For the text-containing cell, return its midpoint in (x, y) coordinate format. 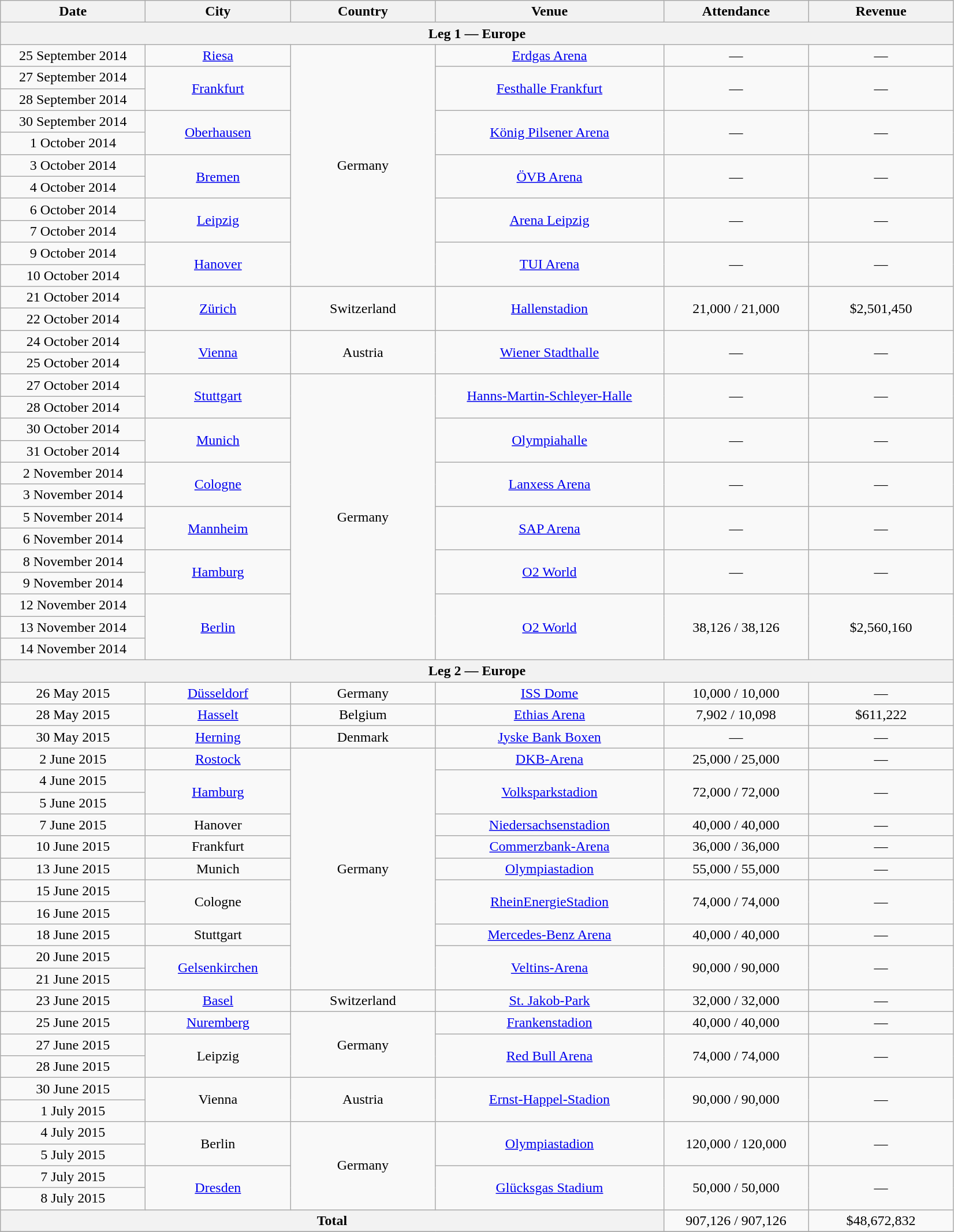
25 September 2014 (73, 55)
Düsseldorf (218, 693)
20 June 2015 (73, 956)
$2,501,450 (881, 308)
Leg 2 — Europe (477, 671)
4 October 2014 (73, 187)
31 October 2014 (73, 451)
3 November 2014 (73, 495)
Volksparkstadion (550, 792)
6 October 2014 (73, 209)
Venue (550, 12)
Bremen (218, 176)
7 June 2015 (73, 825)
König Pilsener Arena (550, 132)
Zürich (218, 308)
15 June 2015 (73, 891)
25 June 2015 (73, 1023)
Ernst-Happel-Stadion (550, 1100)
Glücksgas Stadium (550, 1188)
36,000 / 36,000 (736, 847)
Leg 1 — Europe (477, 34)
Erdgas Arena (550, 55)
5 November 2014 (73, 517)
Mercedes-Benz Arena (550, 935)
7,902 / 10,098 (736, 715)
27 June 2015 (73, 1045)
38,126 / 38,126 (736, 627)
28 October 2014 (73, 407)
City (218, 12)
2 June 2015 (73, 759)
Attendance (736, 12)
Hasselt (218, 715)
27 October 2014 (73, 385)
Total (332, 1220)
Riesa (218, 55)
ÖVB Arena (550, 176)
8 July 2015 (73, 1198)
RheinEnergieStadion (550, 902)
28 September 2014 (73, 99)
23 June 2015 (73, 1001)
Frankenstadion (550, 1023)
Gelsenkirchen (218, 967)
Revenue (881, 12)
Date (73, 12)
30 October 2014 (73, 429)
$611,222 (881, 715)
13 November 2014 (73, 627)
14 November 2014 (73, 649)
Oberhausen (218, 132)
30 May 2015 (73, 737)
21 June 2015 (73, 979)
Belgium (363, 715)
120,000 / 120,000 (736, 1144)
Mannheim (218, 528)
1 July 2015 (73, 1111)
22 October 2014 (73, 319)
24 October 2014 (73, 341)
$48,672,832 (881, 1220)
4 June 2015 (73, 781)
907,126 / 907,126 (736, 1220)
26 May 2015 (73, 693)
Basel (218, 1001)
Jyske Bank Boxen (550, 737)
Arena Leipzig (550, 220)
DKB-Arena (550, 759)
3 October 2014 (73, 165)
Wiener Stadthalle (550, 352)
18 June 2015 (73, 935)
27 September 2014 (73, 77)
Ethias Arena (550, 715)
Country (363, 12)
5 July 2015 (73, 1155)
4 July 2015 (73, 1133)
Rostock (218, 759)
28 June 2015 (73, 1067)
30 September 2014 (73, 121)
Hanns-Martin-Schleyer-Halle (550, 396)
7 July 2015 (73, 1177)
Dresden (218, 1188)
Denmark (363, 737)
9 November 2014 (73, 583)
6 November 2014 (73, 539)
5 June 2015 (73, 803)
10 October 2014 (73, 276)
30 June 2015 (73, 1089)
16 June 2015 (73, 913)
13 June 2015 (73, 869)
Hallenstadion (550, 308)
10 June 2015 (73, 847)
SAP Arena (550, 528)
72,000 / 72,000 (736, 792)
21,000 / 21,000 (736, 308)
ISS Dome (550, 693)
Commerzbank-Arena (550, 847)
TUI Arena (550, 264)
1 October 2014 (73, 143)
St. Jakob-Park (550, 1001)
28 May 2015 (73, 715)
Red Bull Arena (550, 1056)
9 October 2014 (73, 253)
Niedersachsenstadion (550, 825)
50,000 / 50,000 (736, 1188)
Nuremberg (218, 1023)
2 November 2014 (73, 473)
25 October 2014 (73, 363)
12 November 2014 (73, 605)
$2,560,160 (881, 627)
Festhalle Frankfurt (550, 88)
Herning (218, 737)
Lanxess Arena (550, 484)
55,000 / 55,000 (736, 869)
Veltins-Arena (550, 967)
21 October 2014 (73, 297)
8 November 2014 (73, 561)
32,000 / 32,000 (736, 1001)
Olympiahalle (550, 440)
25,000 / 25,000 (736, 759)
7 October 2014 (73, 231)
10,000 / 10,000 (736, 693)
